Provide the (X, Y) coordinate of the cell's center where the given text is located.  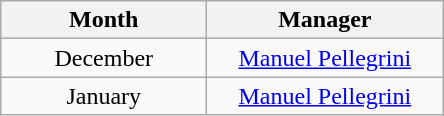
January (104, 96)
December (104, 58)
Month (104, 20)
Manager (325, 20)
